Return the [X, Y] coordinate for the center point of the cell that contains the specified text.  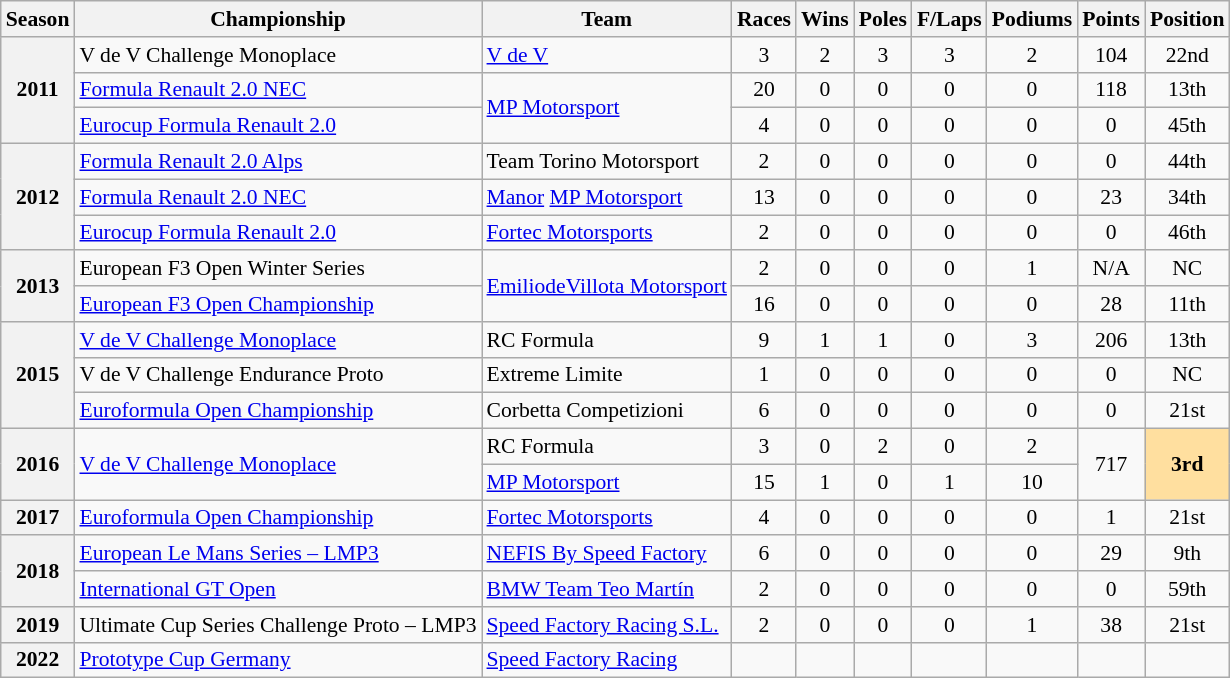
V de V [607, 55]
Speed Factory Racing [607, 660]
European Le Mans Series – LMP3 [278, 554]
16 [764, 304]
29 [1111, 554]
28 [1111, 304]
2012 [38, 198]
International GT Open [278, 589]
Prototype Cup Germany [278, 660]
34th [1187, 197]
206 [1111, 340]
V de V Challenge Endurance Proto [278, 375]
Wins [825, 19]
38 [1111, 625]
Extreme Limite [607, 375]
9 [764, 340]
2019 [38, 625]
Races [764, 19]
46th [1187, 233]
NEFIS By Speed Factory [607, 554]
Poles [883, 19]
2017 [38, 518]
45th [1187, 126]
59th [1187, 589]
22nd [1187, 55]
2016 [38, 464]
Position [1187, 19]
EmiliodeVillota Motorsport [607, 286]
23 [1111, 197]
Championship [278, 19]
Podiums [1032, 19]
Formula Renault 2.0 Alps [278, 162]
F/Laps [950, 19]
European F3 Open Championship [278, 304]
10 [1032, 482]
Points [1111, 19]
3rd [1187, 464]
2011 [38, 90]
13 [764, 197]
104 [1111, 55]
BMW Team Teo Martín [607, 589]
Season [38, 19]
2022 [38, 660]
15 [764, 482]
N/A [1111, 269]
Ultimate Cup Series Challenge Proto – LMP3 [278, 625]
9th [1187, 554]
2013 [38, 286]
118 [1111, 90]
Manor MP Motorsport [607, 197]
European F3 Open Winter Series [278, 269]
11th [1187, 304]
717 [1111, 464]
Corbetta Competizioni [607, 411]
44th [1187, 162]
2015 [38, 376]
Team Torino Motorsport [607, 162]
Team [607, 19]
Speed Factory Racing S.L. [607, 625]
2018 [38, 572]
20 [764, 90]
